Scan for the cell matching the given text and deliver its [x, y] coordinate at center. 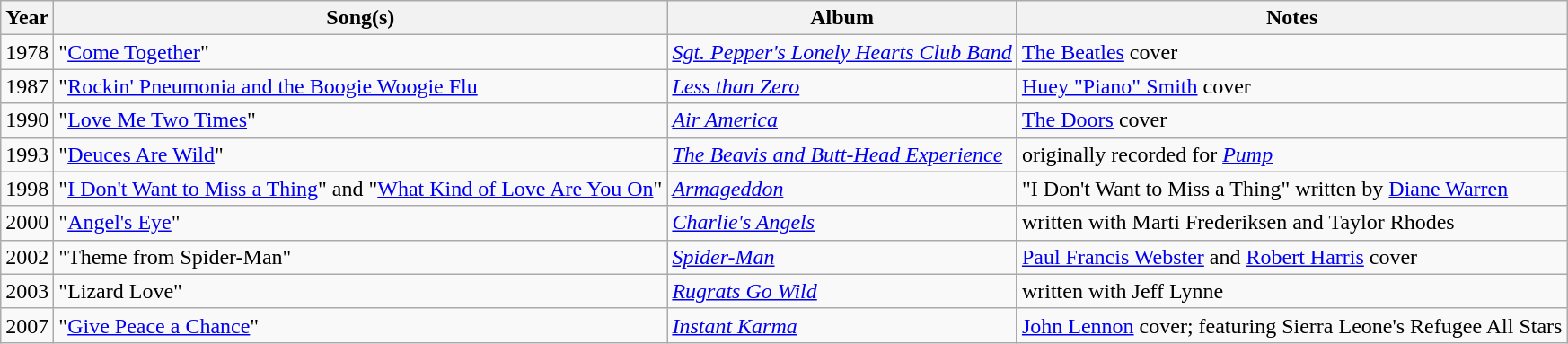
"Come Together" [361, 52]
Sgt. Pepper's Lonely Hearts Club Band [842, 52]
2002 [27, 257]
1998 [27, 189]
Rugrats Go Wild [842, 291]
"Deuces Are Wild" [361, 154]
1990 [27, 120]
"I Don't Want to Miss a Thing" written by Diane Warren [1291, 189]
Less than Zero [842, 86]
Air America [842, 120]
"Love Me Two Times" [361, 120]
originally recorded for Pump [1291, 154]
The Beavis and Butt-Head Experience [842, 154]
Instant Karma [842, 325]
2000 [27, 223]
"Lizard Love" [361, 291]
Armageddon [842, 189]
Notes [1291, 18]
written with Jeff Lynne [1291, 291]
1993 [27, 154]
"Theme from Spider-Man" [361, 257]
1978 [27, 52]
"I Don't Want to Miss a Thing" and "What Kind of Love Are You On" [361, 189]
John Lennon cover; featuring Sierra Leone's Refugee All Stars [1291, 325]
Huey "Piano" Smith cover [1291, 86]
"Give Peace a Chance" [361, 325]
Spider-Man [842, 257]
Year [27, 18]
Paul Francis Webster and Robert Harris cover [1291, 257]
2003 [27, 291]
Song(s) [361, 18]
written with Marti Frederiksen and Taylor Rhodes [1291, 223]
Charlie's Angels [842, 223]
Album [842, 18]
The Beatles cover [1291, 52]
"Angel's Eye" [361, 223]
2007 [27, 325]
"Rockin' Pneumonia and the Boogie Woogie Flu [361, 86]
The Doors cover [1291, 120]
1987 [27, 86]
